Find where the given text appears and provide that cell's center as (X, Y) coordinate. 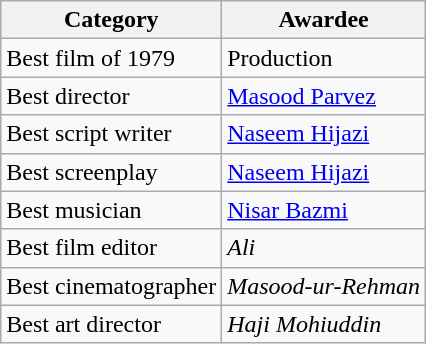
Production (324, 58)
Masood-ur-Rehman (324, 286)
Haji Mohiuddin (324, 324)
Nisar Bazmi (324, 210)
Best musician (112, 210)
Category (112, 20)
Best script writer (112, 134)
Ali (324, 248)
Best screenplay (112, 172)
Best director (112, 96)
Best art director (112, 324)
Best film of 1979 (112, 58)
Best film editor (112, 248)
Masood Parvez (324, 96)
Awardee (324, 20)
Best cinematographer (112, 286)
